Detect which cell encompasses the target text, then output its (X, Y) center coordinate. 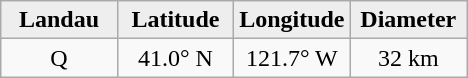
Diameter (408, 20)
32 km (408, 58)
41.0° N (175, 58)
Q (59, 58)
Latitude (175, 20)
121.7° W (292, 58)
Longitude (292, 20)
Landau (59, 20)
